Provide the [x, y] coordinate of the cell's center where the given text is located.  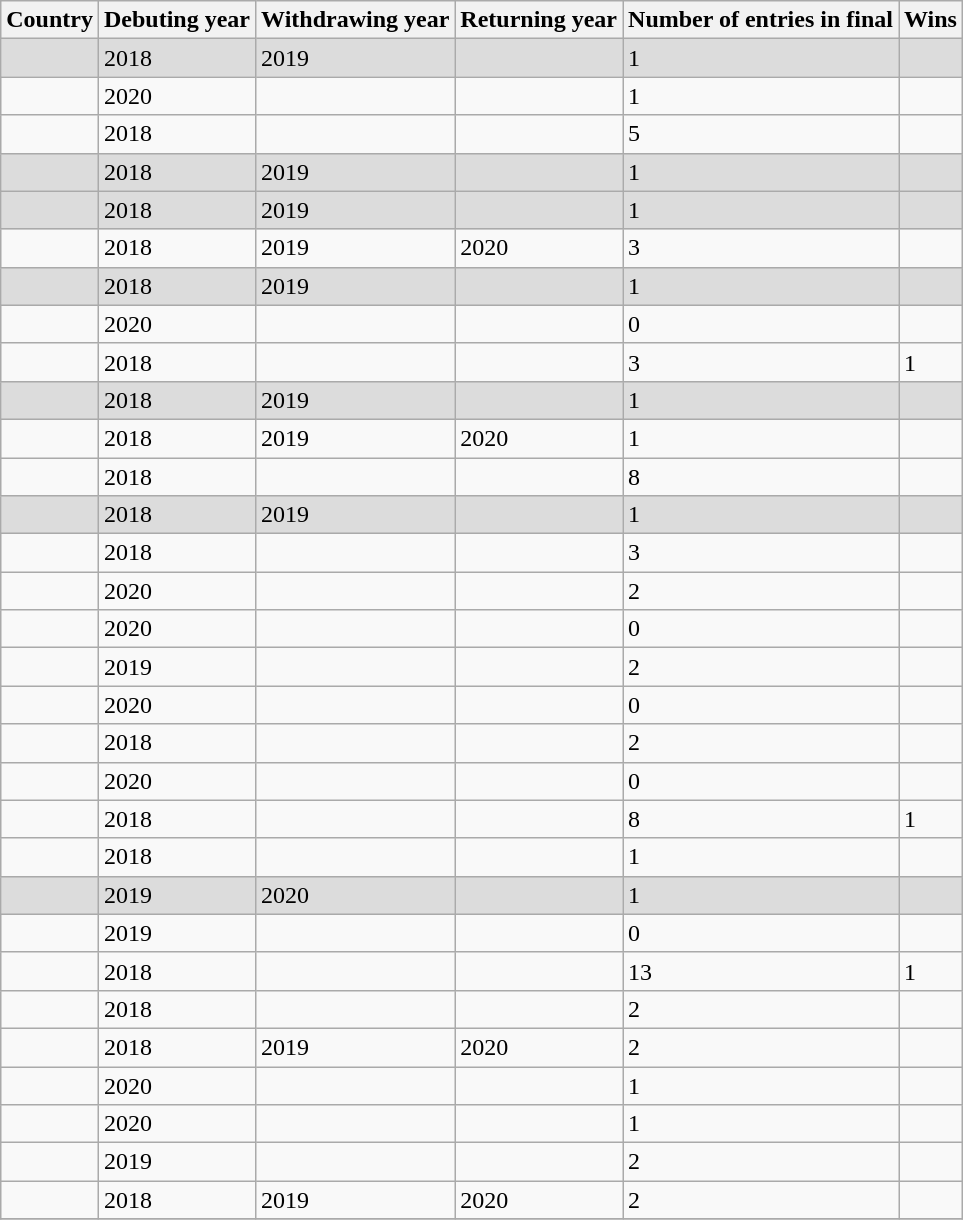
Wins [930, 20]
Country [50, 20]
13 [761, 971]
Withdrawing year [356, 20]
Debuting year [176, 20]
Returning year [539, 20]
Number of entries in final [761, 20]
5 [761, 134]
